Scan for the cell matching the given text and deliver its (x, y) coordinate at center. 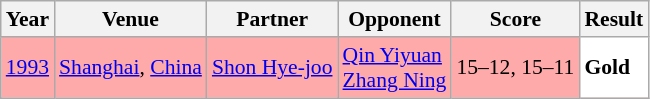
Shanghai, China (130, 68)
Score (515, 19)
Year (28, 19)
1993 (28, 68)
Shon Hye-joo (272, 68)
Gold (614, 68)
Opponent (395, 19)
Partner (272, 19)
Qin Yiyuan Zhang Ning (395, 68)
15–12, 15–11 (515, 68)
Venue (130, 19)
Result (614, 19)
